Extract the (X, Y) coordinate from the center of the cell holding the provided text.  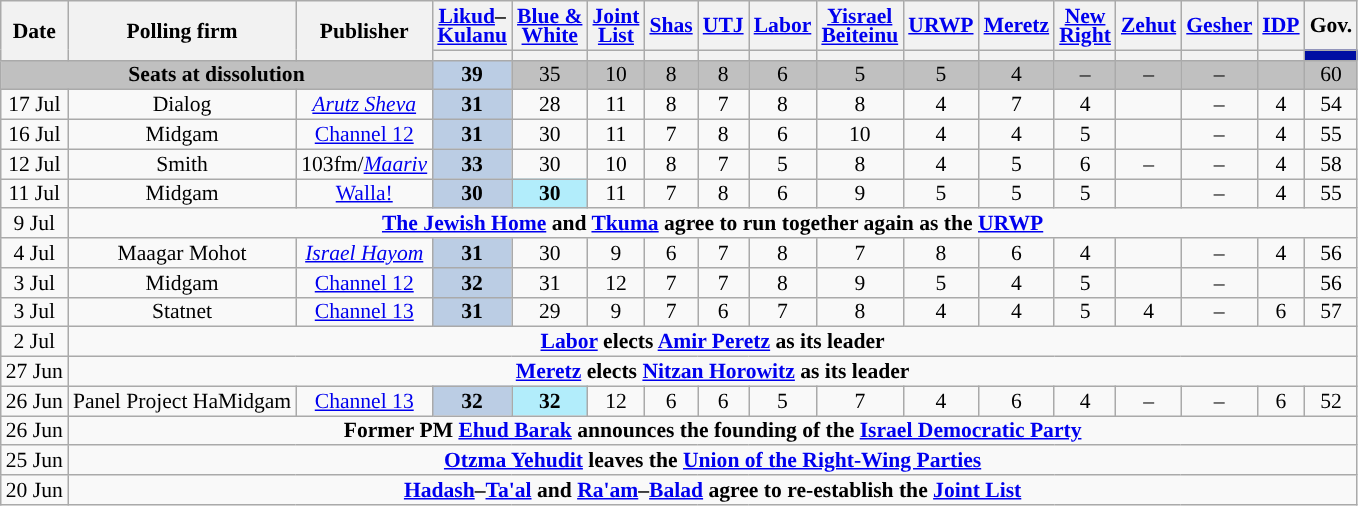
Gesher (1219, 26)
35 (550, 75)
IDP (1280, 26)
Dialog (182, 105)
Labor (783, 26)
JointList (616, 26)
Date (34, 30)
Zehut (1148, 26)
11 Jul (34, 194)
16 Jul (34, 135)
28 (550, 105)
103fm/Maariv (364, 164)
Statnet (182, 312)
2 Jul (34, 342)
Seats at dissolution (217, 75)
Israel Hayom (364, 253)
Arutz Sheva (364, 105)
52 (1332, 401)
60 (1332, 75)
4 Jul (34, 253)
17 Jul (34, 105)
25 Jun (34, 461)
URWP (940, 26)
Polling firm (182, 30)
57 (1332, 312)
Blue &White (550, 26)
58 (1332, 164)
Shas (670, 26)
Walla! (364, 194)
39 (472, 75)
9 Jul (34, 224)
Former PM Ehud Barak announces the founding of the Israel Democratic Party (712, 431)
Gov. (1332, 26)
29 (550, 312)
Labor elects Amir Peretz as its leader (712, 342)
The Jewish Home and Tkuma agree to run together again as the URWP (712, 224)
NewRight (1085, 26)
Panel Project HaMidgam (182, 401)
Hadash–Ta'al and Ra'am–Balad agree to re-establish the Joint List (712, 490)
UTJ (724, 26)
Meretz elects Nitzan Horowitz as its leader (712, 372)
Meretz (1017, 26)
33 (472, 164)
20 Jun (34, 490)
Maagar Mohot (182, 253)
Otzma Yehudit leaves the Union of the Right-Wing Parties (712, 461)
YisraelBeiteinu (860, 26)
12 Jul (34, 164)
27 Jun (34, 372)
Publisher (364, 30)
54 (1332, 105)
Likud–Kulanu (472, 26)
Smith (182, 164)
